For the text-containing cell, return its midpoint in [x, y] coordinate format. 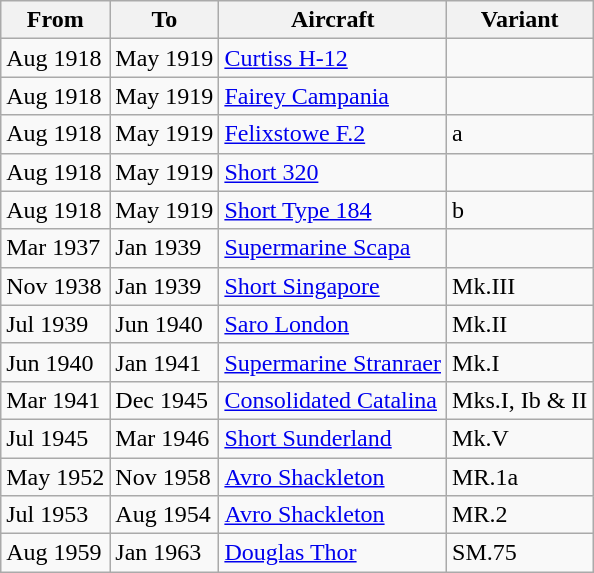
Mar 1946 [164, 438]
Supermarine Scapa [333, 248]
MR.1a [520, 477]
Mar 1941 [56, 400]
Mks.I, Ib & II [520, 400]
From [56, 20]
Short 320 [333, 172]
Mk.III [520, 286]
Saro London [333, 324]
Jul 1939 [56, 324]
Consolidated Catalina [333, 400]
May 1952 [56, 477]
Short Sunderland [333, 438]
a [520, 134]
To [164, 20]
Nov 1958 [164, 477]
Mk.V [520, 438]
MR.2 [520, 515]
Fairey Campania [333, 96]
Variant [520, 20]
Aircraft [333, 20]
Aug 1959 [56, 553]
Douglas Thor [333, 553]
Jan 1963 [164, 553]
Mk.I [520, 362]
Supermarine Stranraer [333, 362]
b [520, 210]
Felixstowe F.2 [333, 134]
Mar 1937 [56, 248]
Aug 1954 [164, 515]
Short Type 184 [333, 210]
Jul 1945 [56, 438]
Nov 1938 [56, 286]
Mk.II [520, 324]
Jan 1941 [164, 362]
SM.75 [520, 553]
Dec 1945 [164, 400]
Jul 1953 [56, 515]
Short Singapore [333, 286]
Curtiss H-12 [333, 58]
